For the text-containing cell, return its midpoint in (X, Y) coordinate format. 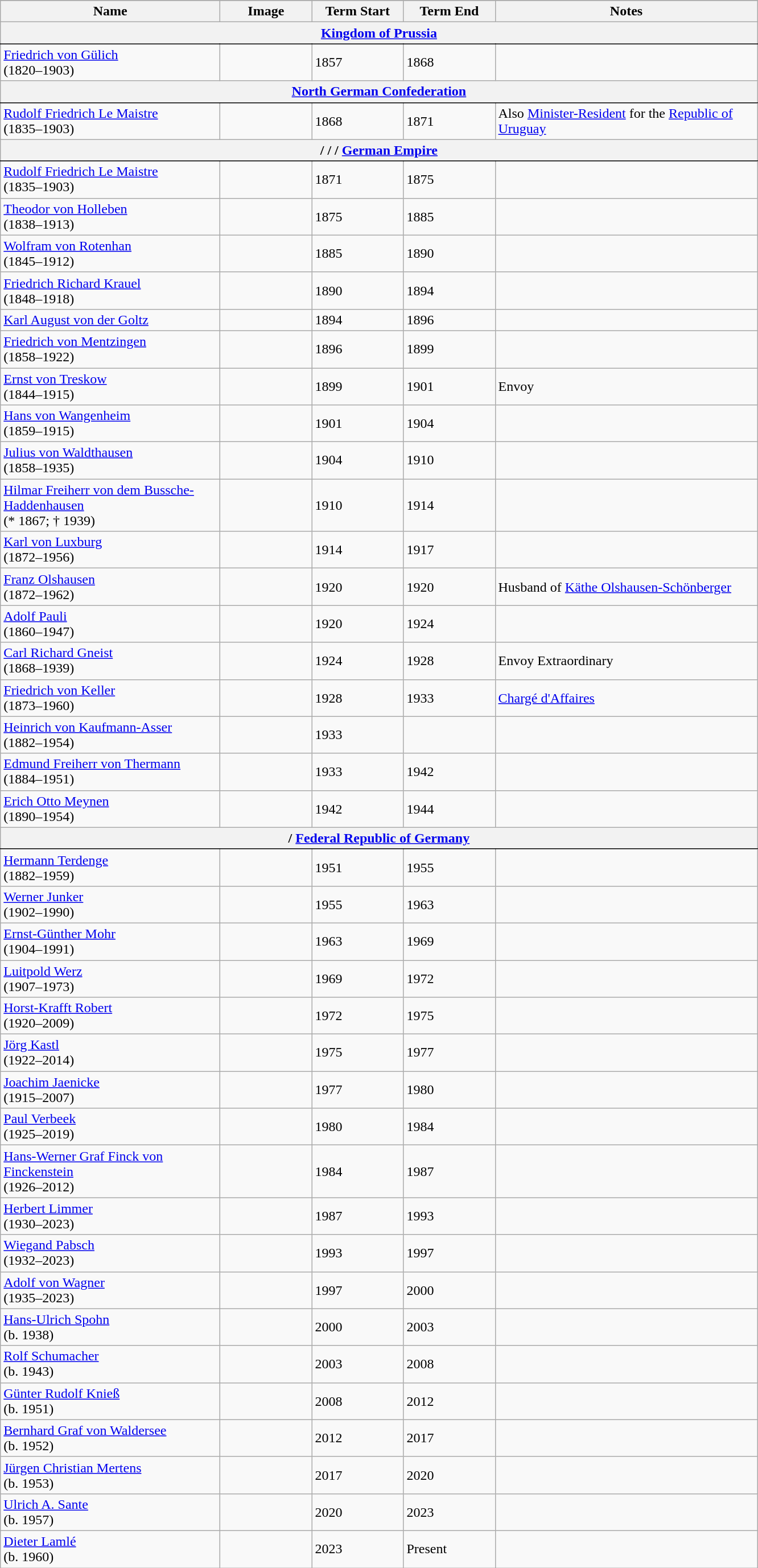
Friedrich Richard Krauel(1848–1918) (110, 290)
Chargé d'Affaires (626, 698)
Image (266, 11)
Ernst von Treskow (1844–1915) (110, 386)
Present (450, 1549)
Term End (450, 11)
1917 (450, 550)
1951 (357, 867)
Franz Olshausen(1872–1962) (110, 587)
1944 (450, 809)
Luitpold Werz(1907–1973) (110, 979)
Günter Rudolf Knieß(b. 1951) (110, 1401)
Also Minister-Resident for the Republic of Uruguay (626, 121)
Friedrich von Keller(1873–1960) (110, 698)
Notes (626, 11)
Ulrich A. Sante(b. 1957) (110, 1512)
Bernhard Graf von Waldersee(b. 1952) (110, 1438)
Jürgen Christian Mertens(b. 1953) (110, 1475)
Envoy Extraordinary (626, 661)
Theodor von Holleben(1838–1913) (110, 216)
Werner Junker(1902–1990) (110, 905)
Herbert Limmer(1930–2023) (110, 1216)
Dieter Lamlé(b. 1960) (110, 1549)
Carl Richard Gneist(1868–1939) (110, 661)
Hilmar Freiherr von dem Bussche-Haddenhausen(* 1867; † 1939) (110, 505)
Hans-Ulrich Spohn(b. 1938) (110, 1327)
Adolf von Wagner(1935–2023) (110, 1290)
Kingdom of Prussia (379, 33)
Hans-Werner Graf Finck von Finckenstein(1926–2012) (110, 1171)
Ernst-Günther Mohr(1904–1991) (110, 941)
Wolfram von Rotenhan(1845–1912) (110, 254)
Name (110, 11)
Karl von Luxburg(1872–1956) (110, 550)
Paul Verbeek(1925–2019) (110, 1127)
Envoy (626, 386)
Erich Otto Meynen(1890–1954) (110, 809)
Rolf Schumacher(b. 1943) (110, 1364)
Adolf Pauli(1860–1947) (110, 624)
/ Federal Republic of Germany (379, 838)
North German Confederation (379, 92)
Term Start (357, 11)
Horst-Krafft Robert(1920–2009) (110, 1016)
Jörg Kastl(1922–2014) (110, 1053)
Friedrich von Mentzingen(1858–1922) (110, 349)
Joachim Jaenicke(1915–2007) (110, 1090)
1857 (357, 63)
Julius von Waldthausen(1858–1935) (110, 461)
Edmund Freiherr von Thermann(1884–1951) (110, 771)
Heinrich von Kaufmann-Asser(1882–1954) (110, 735)
Karl August von der Goltz (110, 320)
/ / / German Empire (379, 150)
Friedrich von Gülich(1820–1903) (110, 63)
Husband of Käthe Olshausen-Schönberger (626, 587)
Wiegand Pabsch(1932–2023) (110, 1253)
Hans von Wangenheim(1859–1915) (110, 423)
Hermann Terdenge(1882–1959) (110, 867)
